Output the (X, Y) coordinate of the center of the cell containing the given text.  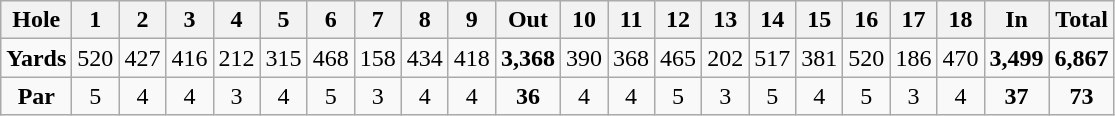
427 (142, 58)
6,867 (1082, 58)
212 (236, 58)
381 (820, 58)
73 (1082, 96)
18 (960, 20)
7 (378, 20)
315 (284, 58)
158 (378, 58)
418 (472, 58)
14 (772, 20)
Total (1082, 20)
In (1016, 20)
2 (142, 20)
6 (330, 20)
202 (726, 58)
11 (632, 20)
16 (866, 20)
3,368 (528, 58)
Hole (36, 20)
15 (820, 20)
470 (960, 58)
416 (190, 58)
12 (678, 20)
10 (584, 20)
37 (1016, 96)
Yards (36, 58)
36 (528, 96)
468 (330, 58)
8 (424, 20)
465 (678, 58)
3,499 (1016, 58)
390 (584, 58)
Out (528, 20)
517 (772, 58)
186 (914, 58)
368 (632, 58)
Par (36, 96)
434 (424, 58)
13 (726, 20)
1 (96, 20)
9 (472, 20)
17 (914, 20)
